From the cell containing the given text, extract its center point as [X, Y] coordinate. 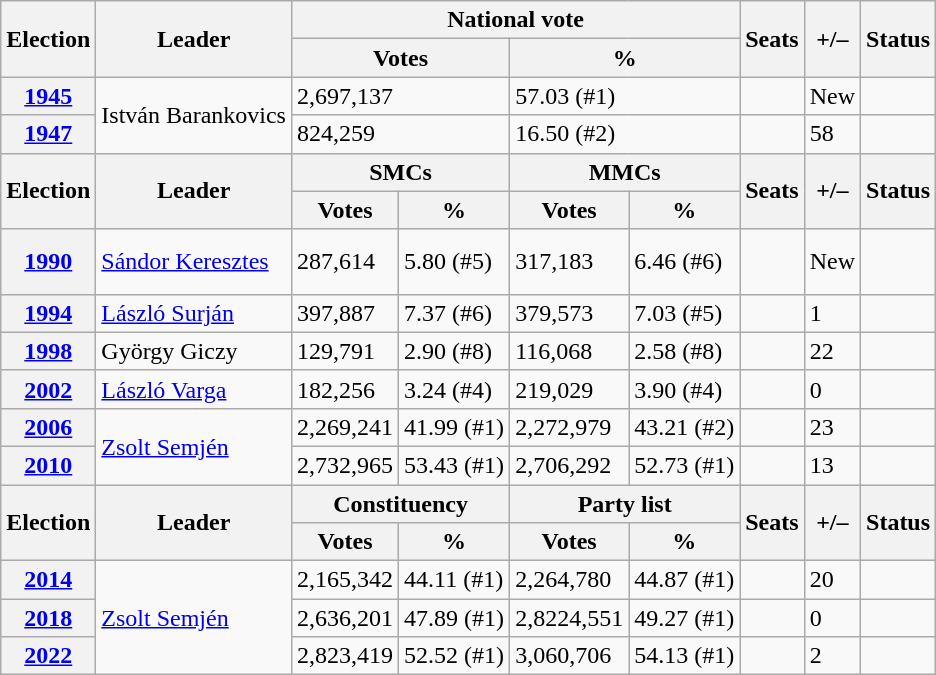
43.21 (#2) [684, 427]
SMCs [400, 172]
2010 [48, 465]
3,060,706 [570, 656]
116,068 [570, 351]
2.90 (#8) [454, 351]
379,573 [570, 313]
National vote [515, 20]
16.50 (#2) [625, 134]
2,823,419 [344, 656]
2.58 (#8) [684, 351]
2,272,979 [570, 427]
2 [832, 656]
1994 [48, 313]
1998 [48, 351]
129,791 [344, 351]
47.89 (#1) [454, 618]
44.11 (#1) [454, 580]
László Varga [194, 389]
2014 [48, 580]
41.99 (#1) [454, 427]
2,264,780 [570, 580]
317,183 [570, 262]
58 [832, 134]
20 [832, 580]
5.80 (#5) [454, 262]
52.52 (#1) [454, 656]
1990 [48, 262]
3.24 (#4) [454, 389]
824,259 [400, 134]
219,029 [570, 389]
3.90 (#4) [684, 389]
397,887 [344, 313]
7.03 (#5) [684, 313]
2,165,342 [344, 580]
23 [832, 427]
2022 [48, 656]
2002 [48, 389]
57.03 (#1) [625, 96]
György Giczy [194, 351]
22 [832, 351]
49.27 (#1) [684, 618]
2,636,201 [344, 618]
2,269,241 [344, 427]
13 [832, 465]
6.46 (#6) [684, 262]
Sándor Keresztes [194, 262]
Constituency [400, 503]
52.73 (#1) [684, 465]
2006 [48, 427]
53.43 (#1) [454, 465]
Party list [625, 503]
István Barankovics [194, 115]
2,8224,551 [570, 618]
1 [832, 313]
287,614 [344, 262]
44.87 (#1) [684, 580]
2018 [48, 618]
1945 [48, 96]
2,732,965 [344, 465]
54.13 (#1) [684, 656]
7.37 (#6) [454, 313]
182,256 [344, 389]
2,706,292 [570, 465]
2,697,137 [400, 96]
László Surján [194, 313]
MMCs [625, 172]
1947 [48, 134]
